Locate the cell with the specified text and output its [x, y] center coordinate. 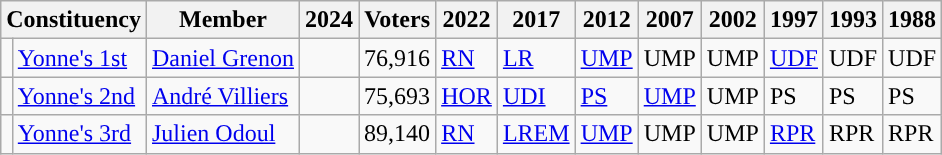
2017 [536, 20]
Daniel Grenon [222, 58]
76,916 [398, 58]
2002 [732, 20]
2022 [467, 20]
89,140 [398, 134]
LREM [536, 134]
Yonne's 3rd [79, 134]
1988 [912, 20]
LR [536, 58]
UDI [536, 96]
2012 [606, 20]
Constituency [74, 20]
1993 [852, 20]
2007 [670, 20]
Member [222, 20]
HOR [467, 96]
Voters [398, 20]
Julien Odoul [222, 134]
Yonne's 2nd [79, 96]
1997 [794, 20]
Yonne's 1st [79, 58]
André Villiers [222, 96]
2024 [330, 20]
75,693 [398, 96]
